Scan for the cell matching the given text and deliver its [X, Y] coordinate at center. 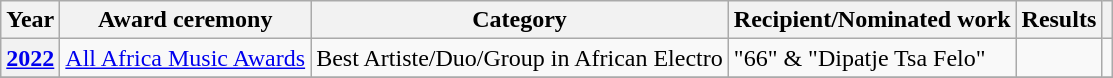
"66" & "Dipatje Tsa Felo" [872, 58]
2022 [30, 58]
Recipient/Nominated work [872, 20]
Results [1059, 20]
Award ceremony [186, 20]
All Africa Music Awards [186, 58]
Category [520, 20]
Best Artiste/Duo/Group in African Electro [520, 58]
Year [30, 20]
